Determine the [X, Y] coordinate at the center of the cell enclosing the given text.  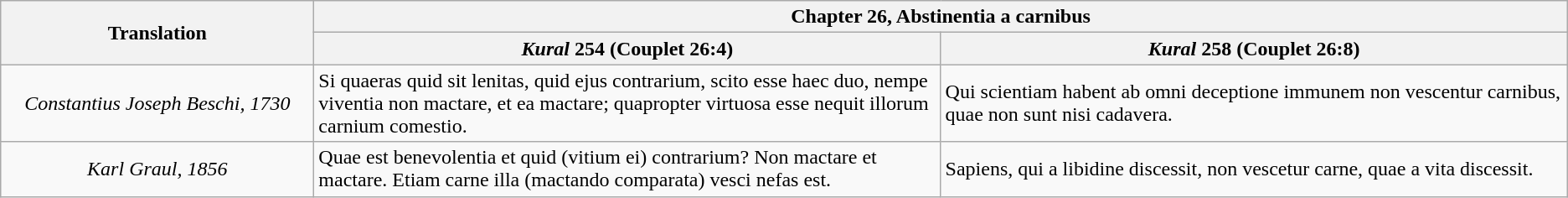
Quae est benevolentia et quid (vitium ei) contrarium? Non mactare et mactare. Etiam carne illa (mactando comparata) vesci nefas est. [627, 169]
Kural 254 (Couplet 26:4) [627, 49]
Qui scientiam habent ab omni deceptione immunem non vescentur carnibus, quae non sunt nisi cadavera. [1254, 103]
Kural 258 (Couplet 26:8) [1254, 49]
Karl Graul, 1856 [157, 169]
Chapter 26, Abstinentia a carnibus [941, 17]
Sapiens, qui a libidine discessit, non vescetur carne, quae a vita discessit. [1254, 169]
Translation [157, 33]
Constantius Joseph Beschi, 1730 [157, 103]
